Capture the cell that displays the provided text and extract its [x, y] central coordinate. 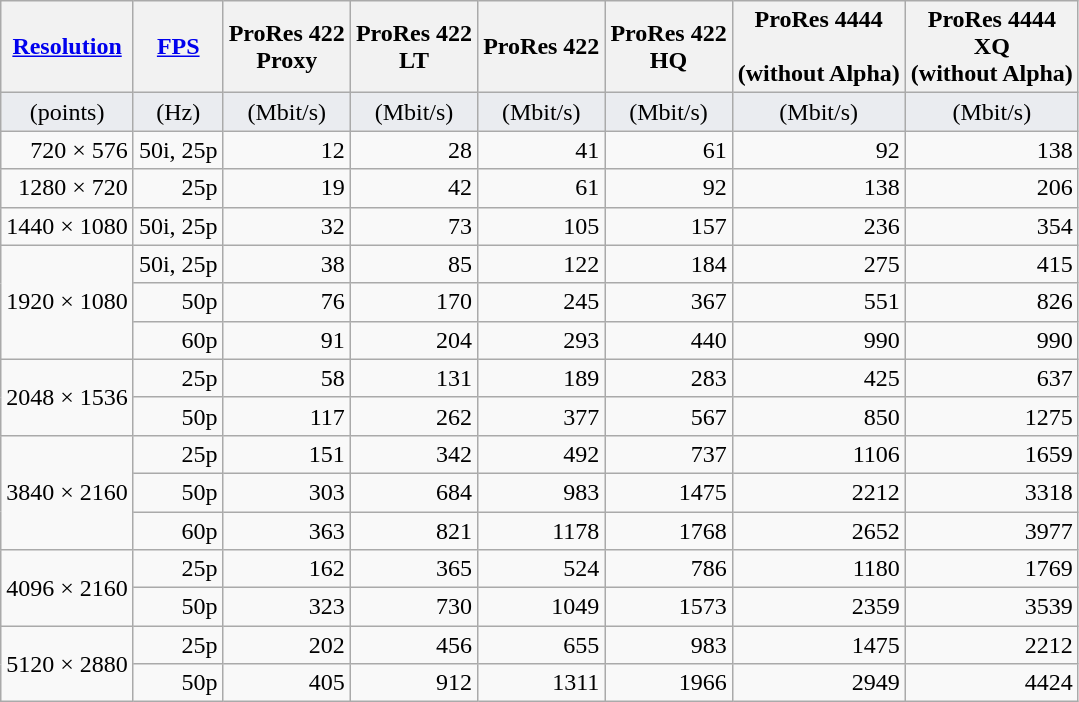
567 [668, 416]
236 [818, 226]
12 [286, 150]
1573 [668, 607]
19 [286, 188]
4424 [992, 683]
ProRes 4444 (without Alpha) [818, 47]
1440 × 1080 [68, 226]
912 [414, 683]
1768 [668, 531]
5120 × 2880 [68, 664]
ProRes 422LT [414, 47]
1966 [668, 683]
38 [286, 264]
170 [414, 302]
323 [286, 607]
2652 [818, 531]
91 [286, 340]
2359 [818, 607]
32 [286, 226]
157 [668, 226]
786 [668, 569]
3539 [992, 607]
184 [668, 264]
524 [542, 569]
2048 × 1536 [68, 397]
ProRes 422HQ [668, 47]
(points) [68, 112]
76 [286, 302]
117 [286, 416]
3840 × 2160 [68, 492]
1178 [542, 531]
655 [542, 645]
821 [414, 531]
131 [414, 378]
363 [286, 531]
1769 [992, 569]
415 [992, 264]
293 [542, 340]
2949 [818, 683]
365 [414, 569]
41 [542, 150]
1180 [818, 569]
(Hz) [178, 112]
204 [414, 340]
ProRes 422 [542, 47]
303 [286, 492]
1920 × 1080 [68, 302]
850 [818, 416]
1311 [542, 683]
684 [414, 492]
ProRes 4444XQ(without Alpha) [992, 47]
637 [992, 378]
425 [818, 378]
367 [668, 302]
189 [542, 378]
151 [286, 454]
283 [668, 378]
202 [286, 645]
275 [818, 264]
730 [414, 607]
1049 [542, 607]
1275 [992, 416]
28 [414, 150]
3318 [992, 492]
737 [668, 454]
Resolution [68, 47]
85 [414, 264]
405 [286, 683]
551 [818, 302]
4096 × 2160 [68, 588]
354 [992, 226]
ProRes 422Proxy [286, 47]
245 [542, 302]
73 [414, 226]
1106 [818, 454]
58 [286, 378]
105 [542, 226]
FPS [178, 47]
206 [992, 188]
42 [414, 188]
3977 [992, 531]
720 × 576 [68, 150]
377 [542, 416]
122 [542, 264]
1280 × 720 [68, 188]
342 [414, 454]
492 [542, 454]
826 [992, 302]
456 [414, 645]
162 [286, 569]
262 [414, 416]
1659 [992, 454]
440 [668, 340]
